Determine the (X, Y) coordinate at the center of the cell enclosing the given text.  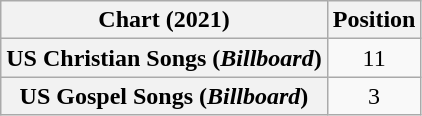
Position (374, 20)
11 (374, 58)
Chart (2021) (164, 20)
3 (374, 96)
US Christian Songs (Billboard) (164, 58)
US Gospel Songs (Billboard) (164, 96)
